Return the [x, y] coordinate for the center point of the cell that contains the specified text.  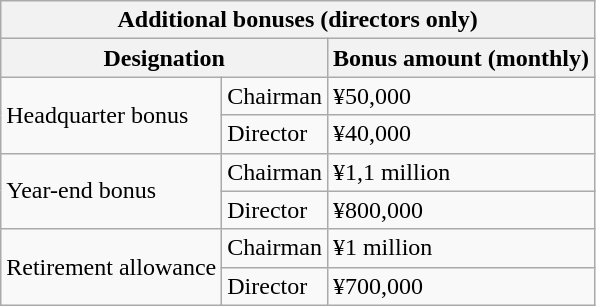
¥50,000 [460, 96]
¥40,000 [460, 134]
¥1,1 million [460, 172]
Bonus amount (monthly) [460, 58]
¥1 million [460, 248]
Additional bonuses (directors only) [298, 20]
¥700,000 [460, 286]
Designation [164, 58]
Headquarter bonus [112, 115]
Retirement allowance [112, 267]
Year-end bonus [112, 191]
¥800,000 [460, 210]
